Determine the [X, Y] coordinate at the center of the cell enclosing the given text.  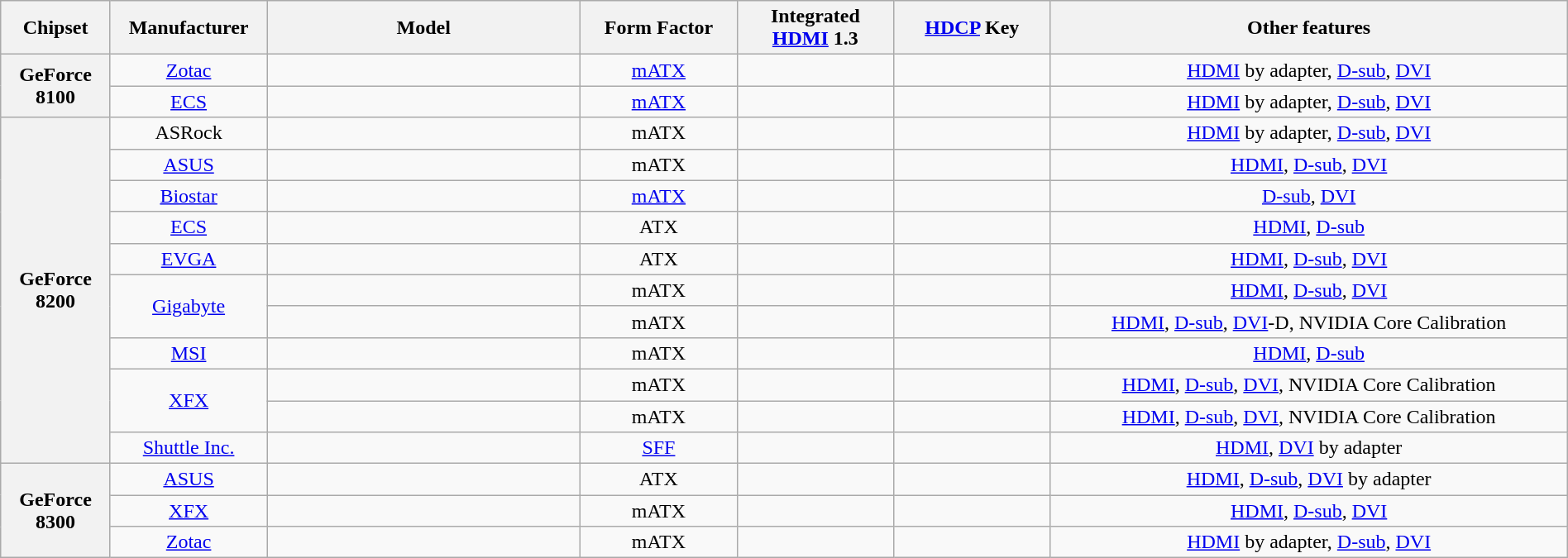
MSI [189, 353]
Chipset [56, 28]
HDMI, D-sub, DVI by adapter [1308, 479]
IntegratedHDMI 1.3 [815, 28]
HDMI, DVI by adapter [1308, 448]
Biostar [189, 196]
Other features [1308, 28]
Manufacturer [189, 28]
Model [423, 28]
SFF [658, 448]
EVGA [189, 259]
Shuttle Inc. [189, 448]
HDCP Key [973, 28]
HDMI, D-sub, DVI-D, NVIDIA Core Calibration [1308, 322]
GeForce 8100 [56, 86]
Form Factor [658, 28]
ASRock [189, 133]
GeForce 8200 [56, 291]
Gigabyte [189, 306]
GeForce 8300 [56, 511]
D-sub, DVI [1308, 196]
